Detect which cell encompasses the target text, then output its [x, y] center coordinate. 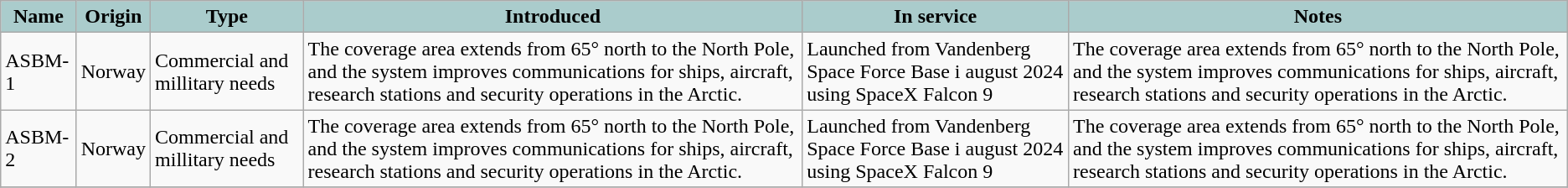
Notes [1318, 17]
Introduced [553, 17]
ASBM-2 [39, 149]
ASBM-1 [39, 71]
Name [39, 17]
In service [936, 17]
Origin [113, 17]
Type [228, 17]
